From the cell containing the given text, extract its center point as [x, y] coordinate. 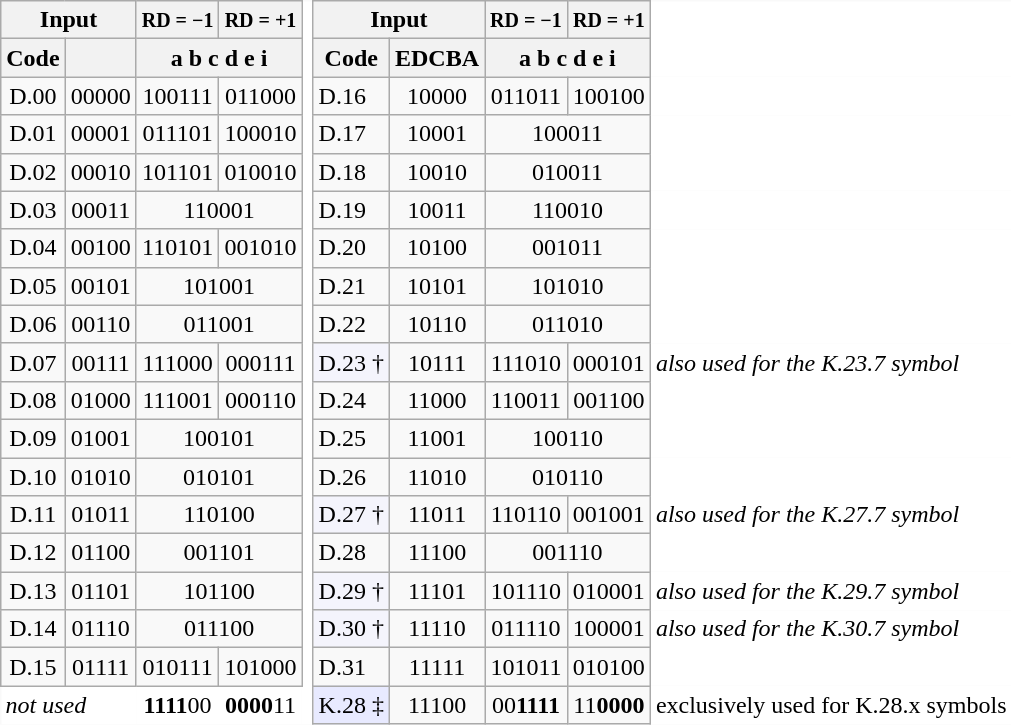
110101 [178, 248]
100100 [608, 96]
010100 [608, 667]
00111 [100, 362]
11111 [436, 667]
010001 [608, 591]
011001 [219, 324]
00001 [100, 134]
001111 [526, 705]
D.21 [351, 286]
D.20 [351, 248]
010011 [568, 172]
10011 [436, 210]
D.28 [351, 553]
10110 [436, 324]
D.22 [351, 324]
00000 [100, 96]
001011 [568, 248]
011011 [526, 96]
EDCBA [436, 58]
101100 [219, 591]
010111 [178, 667]
11011 [436, 515]
not used [68, 705]
D.19 [351, 210]
D.15 [33, 667]
D.18 [351, 172]
010110 [568, 477]
D.30 † [351, 629]
001100 [608, 400]
10000 [436, 96]
D.17 [351, 134]
101011 [526, 667]
101101 [178, 172]
D.12 [33, 553]
111001 [178, 400]
D.03 [33, 210]
D.01 [33, 134]
10101 [436, 286]
also used for the K.29.7 symbol [830, 591]
D.13 [33, 591]
D.14 [33, 629]
01111 [100, 667]
00100 [100, 248]
110010 [568, 210]
also used for the K.27.7 symbol [830, 515]
00110 [100, 324]
01101 [100, 591]
100110 [568, 438]
011101 [178, 134]
100001 [608, 629]
01010 [100, 477]
01000 [100, 400]
100111 [178, 96]
110011 [526, 400]
110000 [608, 705]
D.06 [33, 324]
011010 [568, 324]
11101 [436, 591]
01011 [100, 515]
11000 [436, 400]
101010 [568, 286]
K.28 ‡ [351, 705]
001110 [568, 553]
10111 [436, 362]
D.02 [33, 172]
110110 [526, 515]
01110 [100, 629]
100101 [219, 438]
00011 [100, 210]
011110 [526, 629]
000110 [260, 400]
10100 [436, 248]
111000 [178, 362]
D.11 [33, 515]
10001 [436, 134]
D.24 [351, 400]
also used for the K.23.7 symbol [830, 362]
D.25 [351, 438]
D.10 [33, 477]
exclusively used for K.28.x symbols [830, 705]
D.04 [33, 248]
D.29 † [351, 591]
111010 [526, 362]
00101 [100, 286]
011000 [260, 96]
D.16 [351, 96]
01001 [100, 438]
D.27 † [351, 515]
000111 [260, 362]
D.09 [33, 438]
001101 [219, 553]
10010 [436, 172]
11110 [436, 629]
D.31 [351, 667]
001001 [608, 515]
01100 [100, 553]
also used for the K.30.7 symbol [830, 629]
11010 [436, 477]
110100 [219, 515]
110001 [219, 210]
100011 [568, 134]
D.08 [33, 400]
001010 [260, 248]
011100 [219, 629]
101000 [260, 667]
D.07 [33, 362]
D.05 [33, 286]
D.23 † [351, 362]
00010 [100, 172]
111100 [178, 705]
000101 [608, 362]
D.26 [351, 477]
010101 [219, 477]
11001 [436, 438]
D.00 [33, 96]
000011 [260, 705]
101110 [526, 591]
101001 [219, 286]
010010 [260, 172]
100010 [260, 134]
